Output the [x, y] coordinate of the center of the cell containing the given text.  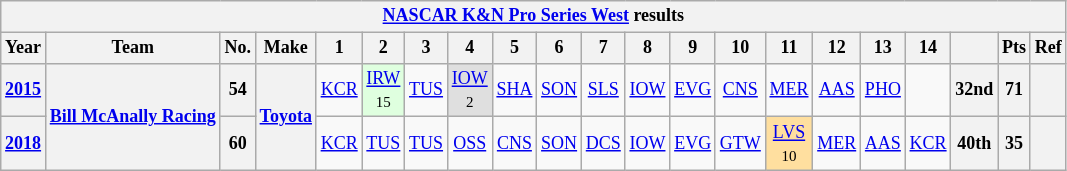
OSS [470, 144]
SLS [603, 90]
10 [740, 48]
Pts [1014, 48]
IRW15 [384, 90]
71 [1014, 90]
Make [286, 48]
LVS10 [789, 144]
35 [1014, 144]
IOW2 [470, 90]
7 [603, 48]
6 [560, 48]
NASCAR K&N Pro Series West results [534, 16]
32nd [974, 90]
4 [470, 48]
SHA [514, 90]
No. [238, 48]
5 [514, 48]
14 [928, 48]
12 [837, 48]
40th [974, 144]
2015 [24, 90]
3 [426, 48]
11 [789, 48]
Ref [1048, 48]
8 [648, 48]
1 [339, 48]
2 [384, 48]
9 [693, 48]
DCS [603, 144]
2018 [24, 144]
PHO [884, 90]
GTW [740, 144]
Bill McAnally Racing [132, 116]
Year [24, 48]
54 [238, 90]
60 [238, 144]
Team [132, 48]
Toyota [286, 116]
13 [884, 48]
